Pinpoint the cell where the given text exists, returning its (x, y) midpoint coordinate. 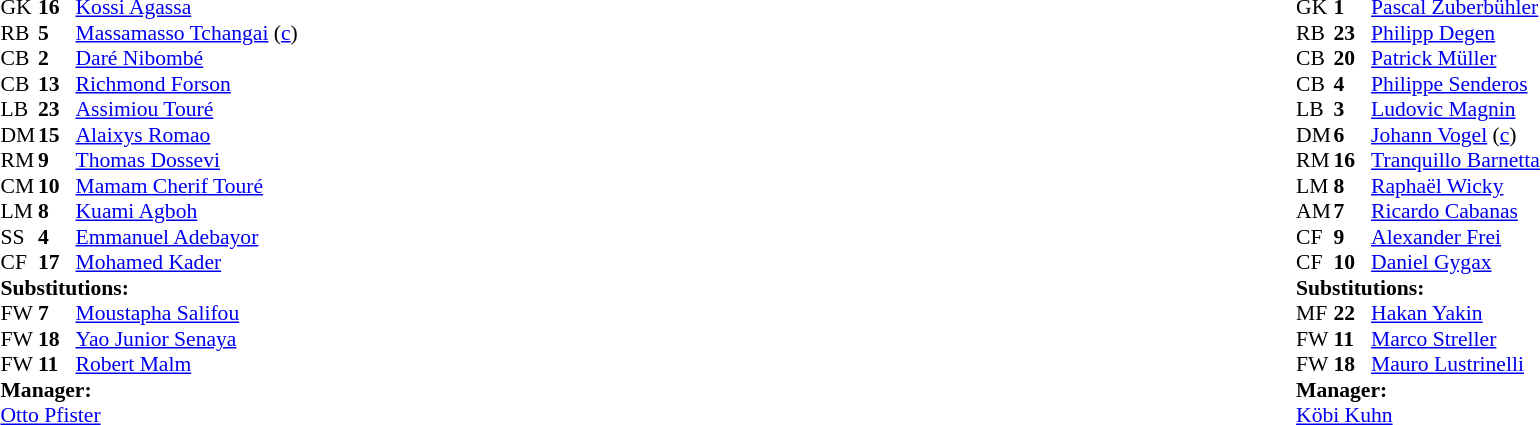
MF (1315, 313)
17 (57, 263)
Kuami Agboh (187, 211)
Hakan Yakin (1456, 313)
Mohamed Kader (187, 263)
15 (57, 135)
CM (19, 186)
Philippe Senderos (1456, 84)
Mauro Lustrinelli (1456, 365)
6 (1353, 135)
20 (1353, 59)
AM (1315, 211)
Raphaël Wicky (1456, 186)
Massamasso Tchangai (c) (187, 33)
16 (1353, 161)
Mamam Cherif Touré (187, 186)
5 (57, 33)
Emmanuel Adebayor (187, 237)
Moustapha Salifou (187, 313)
Philipp Degen (1456, 33)
3 (1353, 109)
Ricardo Cabanas (1456, 211)
Daré Nibombé (187, 59)
22 (1353, 313)
Marco Streller (1456, 339)
Yao Junior Senaya (187, 339)
Patrick Müller (1456, 59)
Tranquillo Barnetta (1456, 161)
Thomas Dossevi (187, 161)
Daniel Gygax (1456, 263)
Alexander Frei (1456, 237)
SS (19, 237)
Alaixys Romao (187, 135)
13 (57, 84)
Ludovic Magnin (1456, 109)
2 (57, 59)
Richmond Forson (187, 84)
Johann Vogel (c) (1456, 135)
Robert Malm (187, 365)
Assimiou Touré (187, 109)
